Output the (X, Y) coordinate of the center of the cell containing the given text.  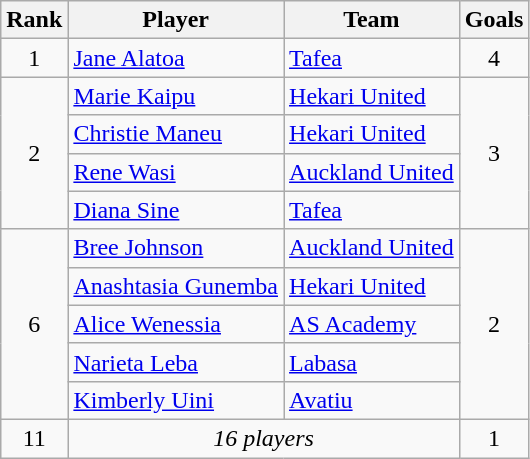
Jane Alatoa (176, 58)
Avatiu (372, 400)
Marie Kaipu (176, 96)
4 (494, 58)
11 (34, 438)
Team (372, 20)
16 players (264, 438)
Goals (494, 20)
Diana Sine (176, 210)
Narieta Leba (176, 362)
3 (494, 153)
Kimberly Uini (176, 400)
Player (176, 20)
Labasa (372, 362)
AS Academy (372, 324)
Bree Johnson (176, 248)
Anashtasia Gunemba (176, 286)
Rank (34, 20)
Christie Maneu (176, 134)
6 (34, 324)
Rene Wasi (176, 172)
Alice Wenessia (176, 324)
